Identify which cell holds the provided text, then report its [x, y] central coordinate. 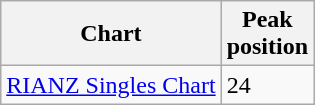
Chart [111, 34]
24 [267, 85]
RIANZ Singles Chart [111, 85]
Peakposition [267, 34]
